Search for the cell housing the specified text and yield its (x, y) center coordinate. 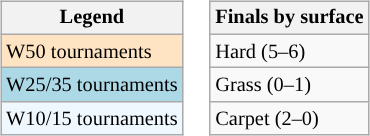
Legend (92, 18)
W50 tournaments (92, 51)
W10/15 tournaments (92, 119)
W25/35 tournaments (92, 85)
Grass (0–1) (289, 85)
Finals by surface (289, 18)
Hard (5–6) (289, 51)
Carpet (2–0) (289, 119)
